Output the [X, Y] coordinate of the center of the cell containing the given text.  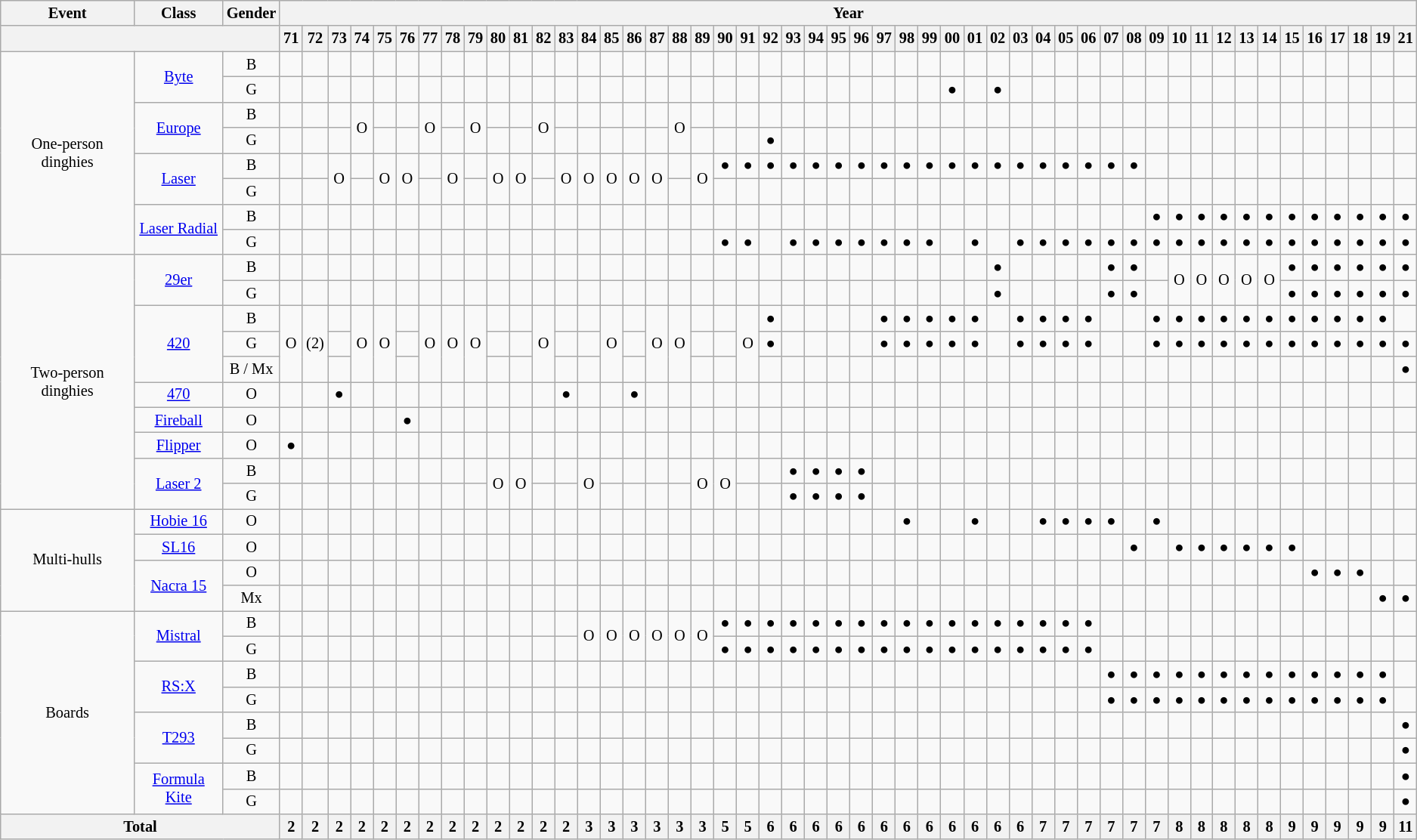
Total [141, 826]
470 [178, 394]
Gender [251, 13]
420 [178, 343]
78 [453, 39]
73 [339, 39]
Mistral [178, 636]
Multi-hulls [68, 559]
04 [1043, 39]
08 [1134, 39]
(2) [314, 343]
Laser [178, 178]
Boards [68, 712]
91 [748, 39]
83 [566, 39]
79 [475, 39]
00 [952, 39]
97 [884, 39]
07 [1111, 39]
90 [726, 39]
84 [589, 39]
03 [1020, 39]
89 [702, 39]
Class [178, 13]
72 [314, 39]
Year [848, 13]
Hobie 16 [178, 521]
15 [1292, 39]
16 [1315, 39]
77 [430, 39]
95 [839, 39]
86 [634, 39]
13 [1246, 39]
85 [611, 39]
B / Mx [251, 369]
94 [816, 39]
RS:X [178, 686]
92 [771, 39]
Two-person dinghies [68, 382]
Nacra 15 [178, 585]
T293 [178, 737]
09 [1156, 39]
Europe [178, 127]
One-person dinghies [68, 153]
Laser 2 [178, 483]
99 [930, 39]
12 [1224, 39]
76 [407, 39]
29er [178, 279]
05 [1066, 39]
Mx [251, 598]
SL16 [178, 547]
19 [1383, 39]
96 [862, 39]
87 [657, 39]
82 [543, 39]
Event [68, 13]
02 [998, 39]
18 [1360, 39]
80 [498, 39]
01 [975, 39]
14 [1270, 39]
Formula Kite [178, 789]
81 [521, 39]
21 [1406, 39]
Flipper [178, 445]
17 [1338, 39]
Fireball [178, 420]
75 [385, 39]
93 [794, 39]
88 [679, 39]
74 [362, 39]
06 [1088, 39]
71 [291, 39]
10 [1179, 39]
98 [907, 39]
Laser Radial [178, 230]
Byte [178, 77]
